Detect which cell encompasses the target text, then output its (x, y) center coordinate. 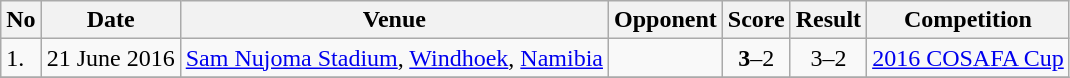
Result (828, 20)
Score (756, 20)
Competition (968, 20)
Date (110, 20)
Opponent (666, 20)
No (21, 20)
21 June 2016 (110, 58)
2016 COSAFA Cup (968, 58)
Venue (394, 20)
Sam Nujoma Stadium, Windhoek, Namibia (394, 58)
1. (21, 58)
